Identify which cell holds the provided text, then report its [x, y] central coordinate. 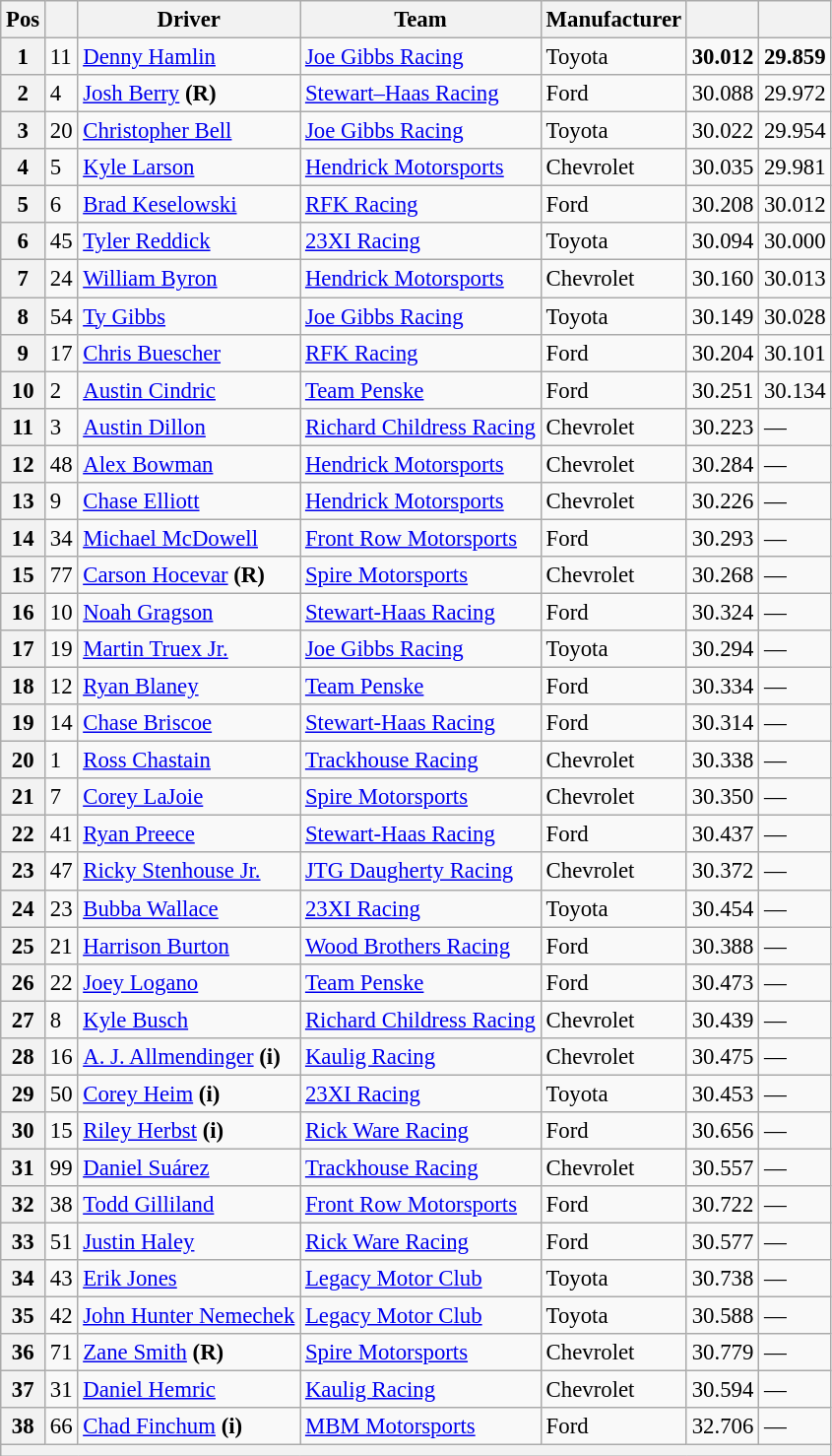
30.088 [723, 94]
33 [24, 1242]
30.738 [723, 1279]
30.473 [723, 982]
Wood Brothers Racing [421, 946]
Zane Smith (R) [189, 1353]
35 [24, 1316]
29.981 [796, 167]
30.094 [723, 241]
30.557 [723, 1167]
66 [61, 1427]
Austin Cindric [189, 390]
27 [24, 1020]
42 [61, 1316]
Austin Dillon [189, 427]
30.314 [723, 723]
Justin Haley [189, 1242]
30.013 [796, 279]
Josh Berry (R) [189, 94]
30.022 [723, 131]
MBM Motorsports [421, 1427]
30.334 [723, 687]
Ryan Preece [189, 834]
Kyle Busch [189, 1020]
30.372 [723, 872]
30 [24, 1131]
A. J. Allmendinger (i) [189, 1057]
Chase Briscoe [189, 723]
30.475 [723, 1057]
13 [24, 501]
Brad Keselowski [189, 205]
32.706 [723, 1427]
30.437 [723, 834]
77 [61, 575]
30.101 [796, 353]
Ryan Blaney [189, 687]
29 [24, 1093]
Michael McDowell [189, 538]
30.149 [723, 316]
30.226 [723, 501]
30.324 [723, 612]
30.223 [723, 427]
Noah Gragson [189, 612]
Ross Chastain [189, 761]
Ty Gibbs [189, 316]
Ricky Stenhouse Jr. [189, 872]
30.453 [723, 1093]
Chad Finchum (i) [189, 1427]
30.293 [723, 538]
36 [24, 1353]
Corey LaJoie [189, 797]
Chris Buescher [189, 353]
30.350 [723, 797]
29.859 [796, 57]
30.588 [723, 1316]
30.204 [723, 353]
37 [24, 1390]
30.779 [723, 1353]
Riley Herbst (i) [189, 1131]
Carson Hocevar (R) [189, 575]
Martin Truex Jr. [189, 649]
30.577 [723, 1242]
48 [61, 464]
30.594 [723, 1390]
30.134 [796, 390]
26 [24, 982]
30.251 [723, 390]
43 [61, 1279]
Joey Logano [189, 982]
45 [61, 241]
Driver [189, 20]
Daniel Hemric [189, 1390]
Erik Jones [189, 1279]
Tyler Reddick [189, 241]
Team [421, 20]
50 [61, 1093]
Harrison Burton [189, 946]
Bubba Wallace [189, 908]
29.954 [796, 131]
Alex Bowman [189, 464]
30.656 [723, 1131]
29.972 [796, 94]
30.338 [723, 761]
Denny Hamlin [189, 57]
30.439 [723, 1020]
47 [61, 872]
25 [24, 946]
William Byron [189, 279]
John Hunter Nemechek [189, 1316]
30.388 [723, 946]
51 [61, 1242]
54 [61, 316]
99 [61, 1167]
30.028 [796, 316]
71 [61, 1353]
JTG Daugherty Racing [421, 872]
Kyle Larson [189, 167]
Christopher Bell [189, 131]
Corey Heim (i) [189, 1093]
30.722 [723, 1205]
Daniel Suárez [189, 1167]
28 [24, 1057]
30.454 [723, 908]
Todd Gilliland [189, 1205]
30.268 [723, 575]
30.208 [723, 205]
Chase Elliott [189, 501]
30.000 [796, 241]
30.294 [723, 649]
Stewart–Haas Racing [421, 94]
30.035 [723, 167]
Manufacturer [613, 20]
30.284 [723, 464]
32 [24, 1205]
18 [24, 687]
41 [61, 834]
Pos [24, 20]
30.160 [723, 279]
